Find where the given text appears and provide that cell's center as [X, Y] coordinate. 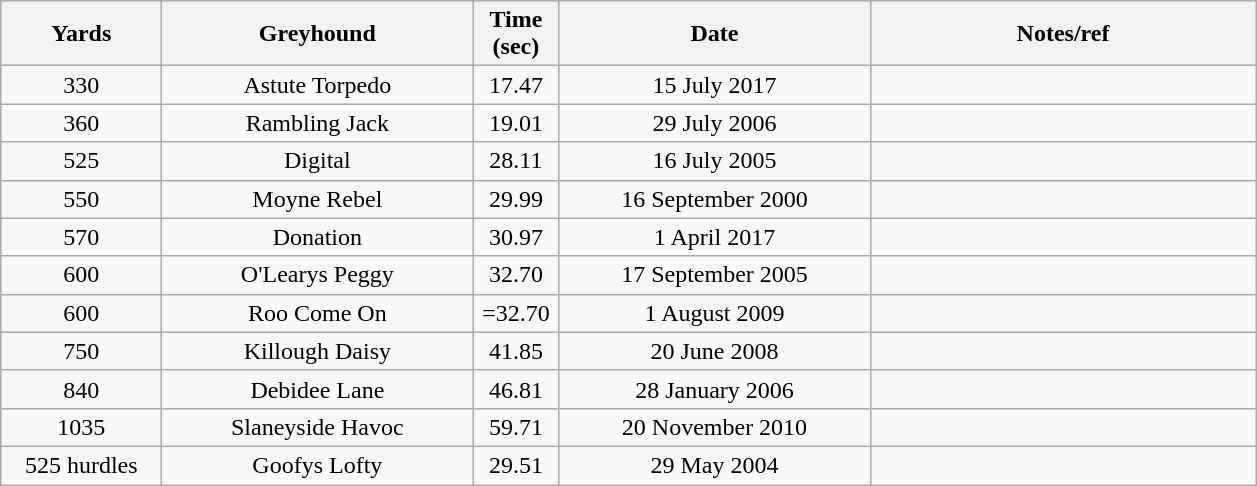
O'Learys Peggy [318, 275]
840 [82, 389]
17.47 [516, 85]
360 [82, 123]
16 July 2005 [714, 161]
17 September 2005 [714, 275]
29 July 2006 [714, 123]
19.01 [516, 123]
1 April 2017 [714, 237]
Time (sec) [516, 34]
=32.70 [516, 313]
46.81 [516, 389]
1 August 2009 [714, 313]
330 [82, 85]
Digital [318, 161]
59.71 [516, 427]
Roo Come On [318, 313]
20 June 2008 [714, 351]
29.99 [516, 199]
16 September 2000 [714, 199]
Rambling Jack [318, 123]
41.85 [516, 351]
32.70 [516, 275]
1035 [82, 427]
Notes/ref [1063, 34]
Donation [318, 237]
29.51 [516, 465]
Goofys Lofty [318, 465]
Astute Torpedo [318, 85]
525 hurdles [82, 465]
Greyhound [318, 34]
Slaneyside Havoc [318, 427]
525 [82, 161]
28 January 2006 [714, 389]
30.97 [516, 237]
750 [82, 351]
Date [714, 34]
550 [82, 199]
Killough Daisy [318, 351]
Debidee Lane [318, 389]
28.11 [516, 161]
29 May 2004 [714, 465]
Yards [82, 34]
15 July 2017 [714, 85]
570 [82, 237]
Moyne Rebel [318, 199]
20 November 2010 [714, 427]
